Scan for the cell matching the given text and deliver its (X, Y) coordinate at center. 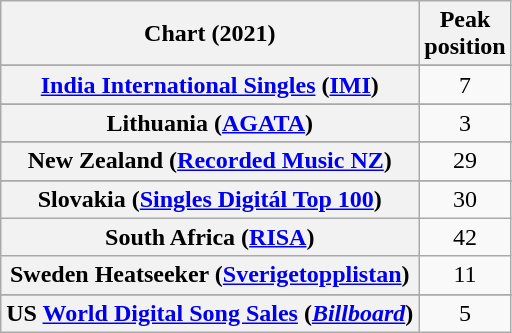
Chart (2021) (210, 34)
30 (465, 199)
Sweden Heatseeker (Sverigetopplistan) (210, 275)
South Africa (RISA) (210, 237)
US World Digital Song Sales (Billboard) (210, 313)
42 (465, 237)
Slovakia (Singles Digitál Top 100) (210, 199)
7 (465, 85)
Peakposition (465, 34)
29 (465, 161)
5 (465, 313)
11 (465, 275)
India International Singles (IMI) (210, 85)
3 (465, 123)
New Zealand (Recorded Music NZ) (210, 161)
Lithuania (AGATA) (210, 123)
